From the cell containing the given text, extract its center point as (X, Y) coordinate. 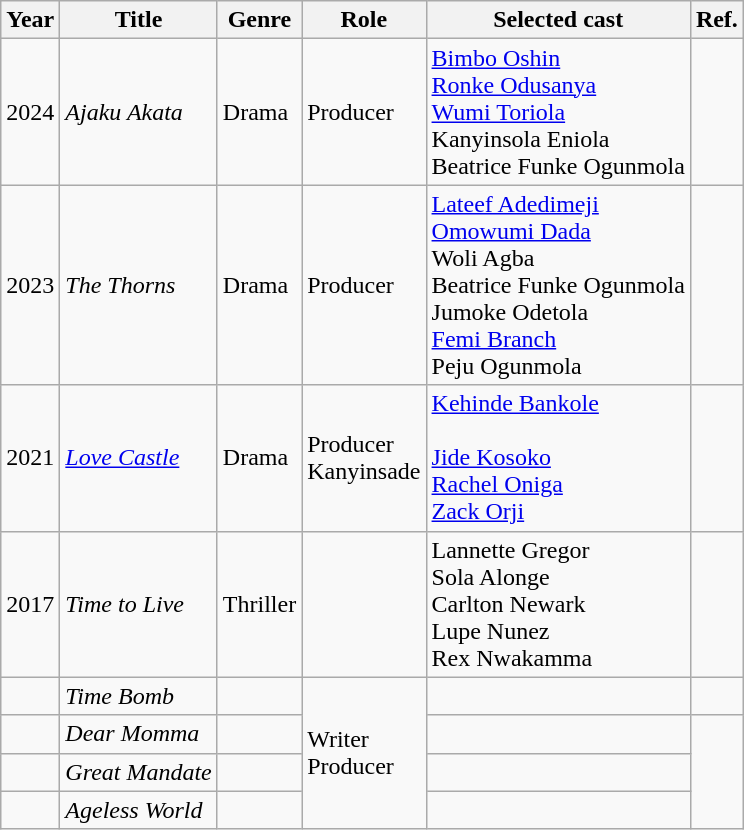
Love Castle (138, 458)
ProducerKanyinsade (364, 458)
Role (364, 20)
Time to Live (138, 604)
Ref. (716, 20)
Lannette GregorSola AlongeCarlton NewarkLupe NunezRex Nwakamma (558, 604)
2023 (30, 285)
Ageless World (138, 810)
Year (30, 20)
Time Bomb (138, 696)
WriterProducer (364, 753)
Selected cast (558, 20)
The Thorns (138, 285)
Kehinde BankoleJide KosokoRachel OnigaZack Orji (558, 458)
Great Mandate (138, 772)
2021 (30, 458)
Lateef Adedimeji Omowumi Dada Woli Agba Beatrice Funke Ogunmola Jumoke Odetola Femi Branch Peju Ogunmola (558, 285)
Title (138, 20)
2017 (30, 604)
Bimbo Oshin Ronke Odusanya Wumi Toriola Kanyinsola Eniola Beatrice Funke Ogunmola (558, 112)
Dear Momma (138, 734)
Thriller (259, 604)
Genre (259, 20)
2024 (30, 112)
Ajaku Akata (138, 112)
